Return the [X, Y] coordinate for the center point of the cell that contains the specified text.  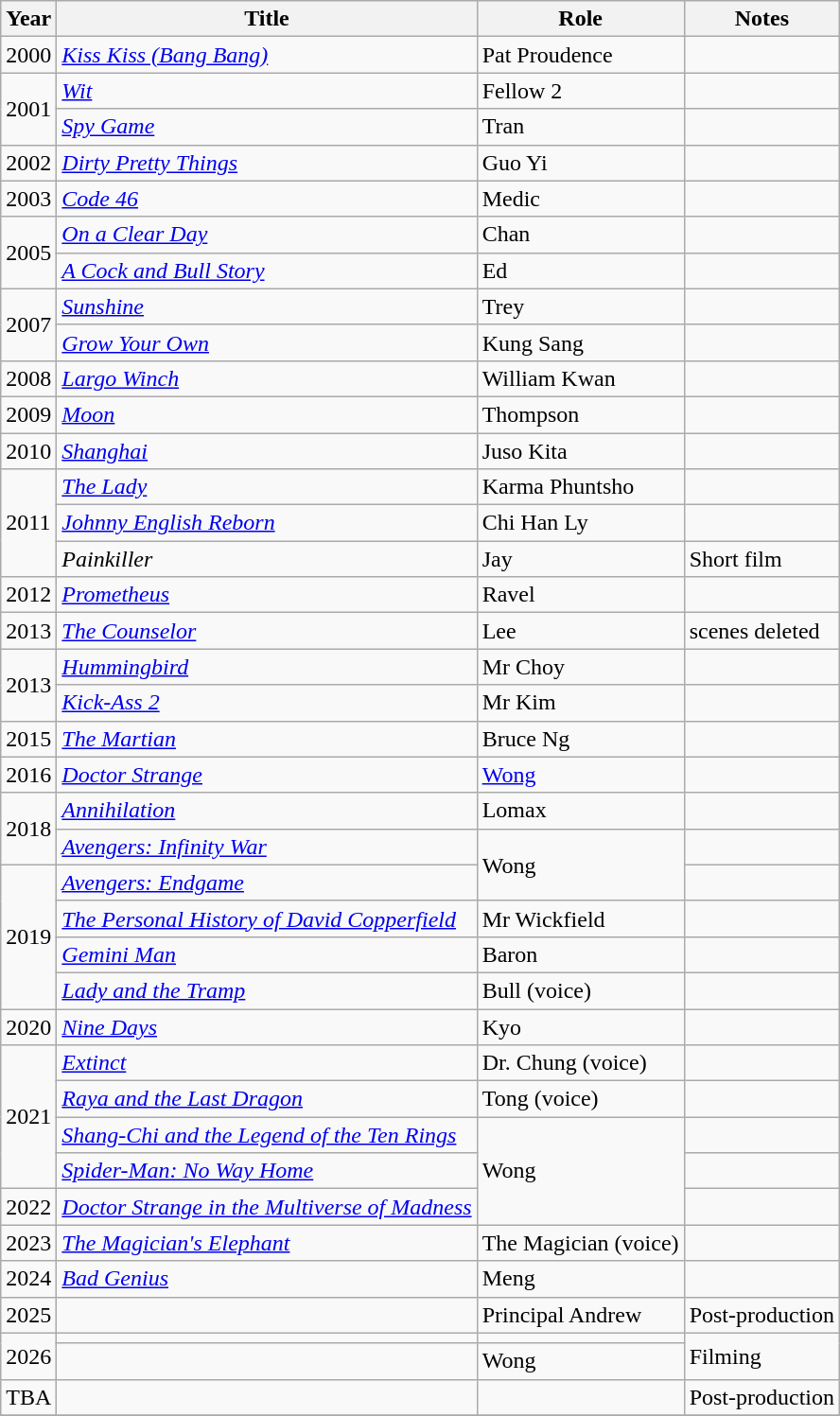
The Counselor [267, 631]
Tong (voice) [581, 1099]
Medic [581, 199]
Title [267, 19]
Avengers: Endgame [267, 883]
2011 [28, 523]
Extinct [267, 1063]
2023 [28, 1243]
The Magician's Elephant [267, 1243]
2012 [28, 595]
2021 [28, 1117]
Doctor Strange in the Multiverse of Madness [267, 1207]
Lomax [581, 811]
Kiss Kiss (Bang Bang) [267, 55]
Painkiller [267, 559]
Filming [761, 1356]
Nine Days [267, 1026]
On a Clear Day [267, 235]
Role [581, 19]
Code 46 [267, 199]
The Martian [267, 739]
Bull (voice) [581, 990]
2000 [28, 55]
The Magician (voice) [581, 1243]
Annihilation [267, 811]
Jay [581, 559]
scenes deleted [761, 631]
Chi Han Ly [581, 523]
2019 [28, 936]
2026 [28, 1356]
A Cock and Bull Story [267, 271]
Spider-Man: No Way Home [267, 1171]
2020 [28, 1026]
2002 [28, 163]
Johnny English Reborn [267, 523]
Shang-Chi and the Legend of the Ten Rings [267, 1135]
TBA [28, 1397]
Kick-Ass 2 [267, 703]
Gemini Man [267, 954]
The Personal History of David Copperfield [267, 918]
William Kwan [581, 378]
Guo Yi [581, 163]
Lady and the Tramp [267, 990]
2009 [28, 414]
Baron [581, 954]
Bruce Ng [581, 739]
Notes [761, 19]
2005 [28, 253]
Short film [761, 559]
Ravel [581, 595]
2022 [28, 1207]
2016 [28, 775]
Hummingbird [267, 667]
2010 [28, 451]
2008 [28, 378]
Kung Sang [581, 342]
The Lady [267, 487]
Shanghai [267, 451]
Thompson [581, 414]
2024 [28, 1279]
Raya and the Last Dragon [267, 1099]
Meng [581, 1279]
Wit [267, 91]
2003 [28, 199]
Ed [581, 271]
Largo Winch [267, 378]
Fellow 2 [581, 91]
Dirty Pretty Things [267, 163]
Tran [581, 127]
Chan [581, 235]
Pat Proudence [581, 55]
Moon [267, 414]
Grow Your Own [267, 342]
2001 [28, 109]
Sunshine [267, 306]
Karma Phuntsho [581, 487]
Principal Andrew [581, 1315]
2018 [28, 829]
Mr Choy [581, 667]
Juso Kita [581, 451]
Spy Game [267, 127]
Prometheus [267, 595]
Mr Kim [581, 703]
2015 [28, 739]
Doctor Strange [267, 775]
Year [28, 19]
2025 [28, 1315]
Lee [581, 631]
Trey [581, 306]
Mr Wickfield [581, 918]
Avengers: Infinity War [267, 847]
Kyo [581, 1026]
Bad Genius [267, 1279]
Dr. Chung (voice) [581, 1063]
2007 [28, 324]
